Extract the (x, y) coordinate from the center of the cell holding the provided text.  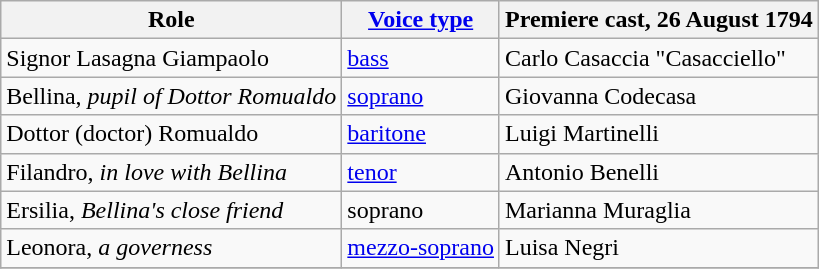
Luisa Negri (658, 248)
Signor Lasagna Giampaolo (172, 58)
Dottor (doctor) Romualdo (172, 134)
Bellina, pupil of Dottor Romualdo (172, 96)
baritone (421, 134)
Antonio Benelli (658, 172)
Marianna Muraglia (658, 210)
Filandro, in love with Bellina (172, 172)
Voice type (421, 20)
Luigi Martinelli (658, 134)
bass (421, 58)
Premiere cast, 26 August 1794 (658, 20)
tenor (421, 172)
Ersilia, Bellina's close friend (172, 210)
Carlo Casaccia "Casacciello" (658, 58)
Giovanna Codecasa (658, 96)
mezzo-soprano (421, 248)
Role (172, 20)
Leonora, a governess (172, 248)
